Detect which cell encompasses the target text, then output its (X, Y) center coordinate. 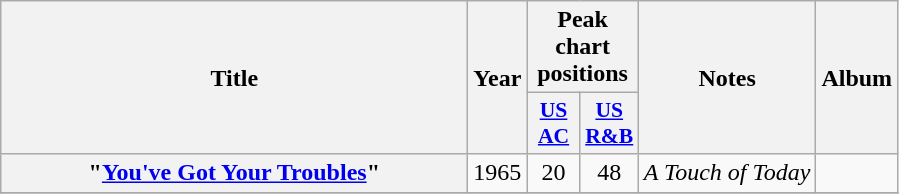
20 (554, 173)
Notes (727, 78)
"You've Got Your Troubles" (234, 173)
Album (857, 78)
USR&B (609, 124)
A Touch of Today (727, 173)
Peak chartpositions (582, 47)
1965 (498, 173)
Year (498, 78)
Title (234, 78)
USAC (554, 124)
48 (609, 173)
